Determine the (x, y) coordinate at the center of the cell enclosing the given text.  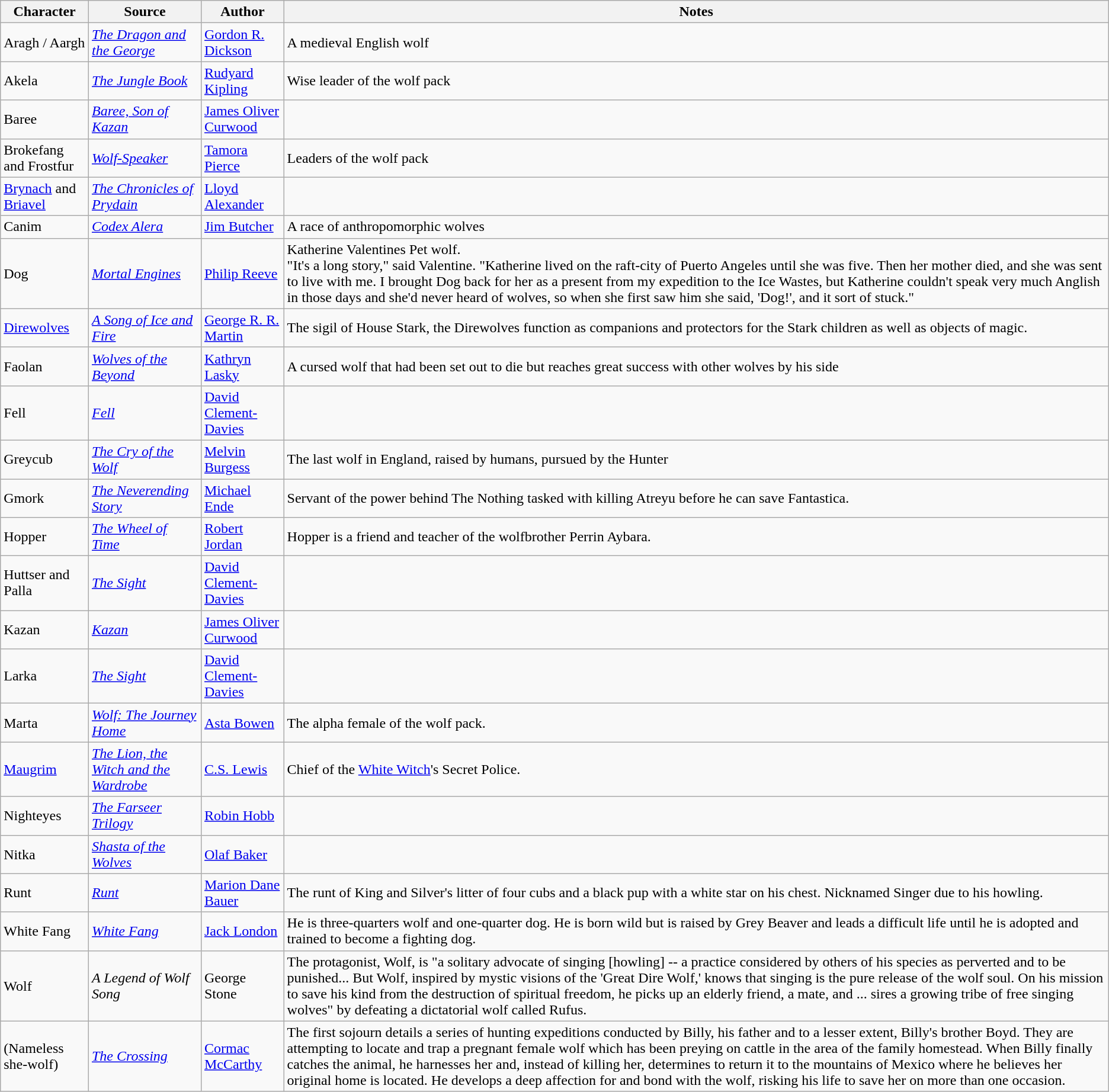
Cormac McCarthy (242, 1056)
Wolf-Speaker (145, 158)
Wise leader of the wolf pack (696, 81)
The runt of King and Silver's litter of four cubs and a black pup with a white star on his chest. Nicknamed Singer due to his howling. (696, 893)
A Song of Ice and Fire (145, 328)
The sigil of House Stark, the Direwolves function as companions and protectors for the Stark children as well as objects of magic. (696, 328)
Codex Alera (145, 227)
Greycub (45, 460)
Source (145, 12)
Asta Bowen (242, 722)
Shasta of the Wolves (145, 854)
Michael Ende (242, 497)
Gordon R. Dickson (242, 43)
A cursed wolf that had been set out to die but reaches great success with other wolves by his side (696, 366)
Aragh / Aargh (45, 43)
Mortal Engines (145, 274)
The Chronicles of Prydain (145, 197)
Robert Jordan (242, 537)
Larka (45, 676)
George R. R. Martin (242, 328)
A Legend of Wolf Song (145, 985)
The Farseer Trilogy (145, 816)
Gmork (45, 497)
C.S. Lewis (242, 769)
Wolf (45, 985)
Rudyard Kipling (242, 81)
The Crossing (145, 1056)
Brokefang and Frostfur (45, 158)
Philip Reeve (242, 274)
Dog (45, 274)
Jim Butcher (242, 227)
Notes (696, 12)
Nitka (45, 854)
Hopper is a friend and teacher of the wolfbrother Perrin Aybara. (696, 537)
Huttser and Palla (45, 583)
A race of anthropomorphic wolves (696, 227)
Lloyd Alexander (242, 197)
Direwolves (45, 328)
(Nameless she-wolf) (45, 1056)
The Wheel of Time (145, 537)
The alpha female of the wolf pack. (696, 722)
Baree (45, 120)
Maugrim (45, 769)
Wolf: The Journey Home (145, 722)
The Lion, the Witch and the Wardrobe (145, 769)
Nighteyes (45, 816)
Faolan (45, 366)
Hopper (45, 537)
George Stone (242, 985)
Character (45, 12)
Kathryn Lasky (242, 366)
The Cry of the Wolf (145, 460)
Leaders of the wolf pack (696, 158)
Akela (45, 81)
Baree, Son of Kazan (145, 120)
Olaf Baker (242, 854)
Canim (45, 227)
Melvin Burgess (242, 460)
Tamora Pierce (242, 158)
Jack London (242, 931)
Author (242, 12)
The Neverending Story (145, 497)
The Dragon and the George (145, 43)
Marta (45, 722)
Robin Hobb (242, 816)
The Jungle Book (145, 81)
Wolves of the Beyond (145, 366)
Servant of the power behind The Nothing tasked with killing Atreyu before he can save Fantastica. (696, 497)
A medieval English wolf (696, 43)
Chief of the White Witch's Secret Police. (696, 769)
Brynach and Briavel (45, 197)
The last wolf in England, raised by humans, pursued by the Hunter (696, 460)
Marion Dane Bauer (242, 893)
